Return (X, Y) of the center of cell containing provided text 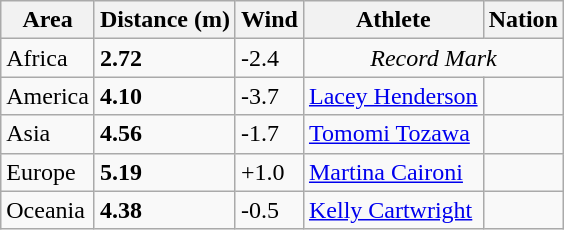
4.10 (164, 96)
Martina Caironi (393, 172)
Africa (48, 58)
-1.7 (269, 134)
4.56 (164, 134)
-0.5 (269, 210)
5.19 (164, 172)
Area (48, 20)
+1.0 (269, 172)
-2.4 (269, 58)
Wind (269, 20)
Nation (523, 20)
-3.7 (269, 96)
Oceania (48, 210)
4.38 (164, 210)
Lacey Henderson (393, 96)
Kelly Cartwright (393, 210)
America (48, 96)
Europe (48, 172)
Record Mark (433, 58)
Tomomi Tozawa (393, 134)
Athlete (393, 20)
Asia (48, 134)
2.72 (164, 58)
Distance (m) (164, 20)
